From the cell containing the given text, extract its center point as [x, y] coordinate. 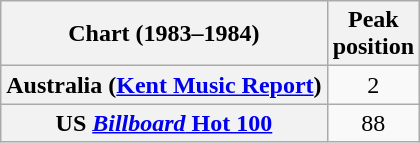
88 [373, 123]
2 [373, 85]
Peakposition [373, 34]
Chart (1983–1984) [164, 34]
Australia (Kent Music Report) [164, 85]
US Billboard Hot 100 [164, 123]
